From the cell containing the given text, extract its center point as (X, Y) coordinate. 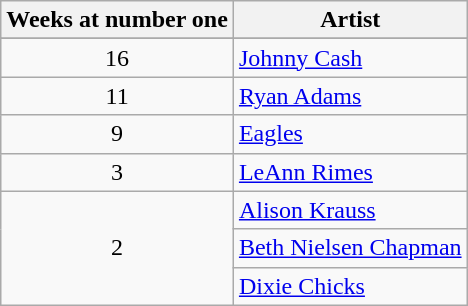
Johnny Cash (350, 58)
11 (118, 96)
LeAnn Rimes (350, 172)
9 (118, 134)
Eagles (350, 134)
Dixie Chicks (350, 286)
2 (118, 248)
3 (118, 172)
Weeks at number one (118, 20)
Alison Krauss (350, 210)
Ryan Adams (350, 96)
Beth Nielsen Chapman (350, 248)
16 (118, 58)
Artist (350, 20)
